Identify which cell holds the provided text, then report its (x, y) central coordinate. 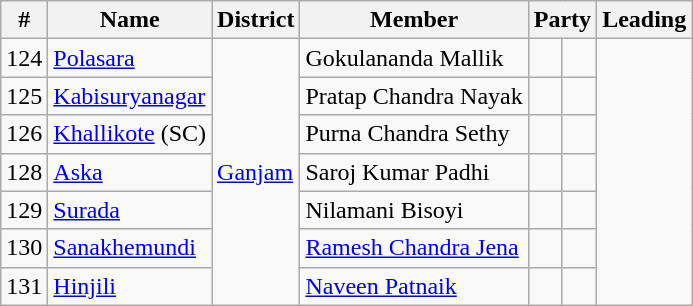
Purna Chandra Sethy (414, 134)
Member (414, 20)
Sanakhemundi (130, 248)
Saroj Kumar Padhi (414, 172)
Name (130, 20)
Leading (644, 20)
Surada (130, 210)
128 (24, 172)
129 (24, 210)
Kabisuryanagar (130, 96)
125 (24, 96)
Gokulananda Mallik (414, 58)
131 (24, 286)
Party (562, 20)
Ramesh Chandra Jena (414, 248)
Polasara (130, 58)
126 (24, 134)
District (256, 20)
Hinjili (130, 286)
Khallikote (SC) (130, 134)
130 (24, 248)
# (24, 20)
Aska (130, 172)
124 (24, 58)
Naveen Patnaik (414, 286)
Ganjam (256, 172)
Pratap Chandra Nayak (414, 96)
Nilamani Bisoyi (414, 210)
